Identify which cell holds the provided text, then report its [X, Y] central coordinate. 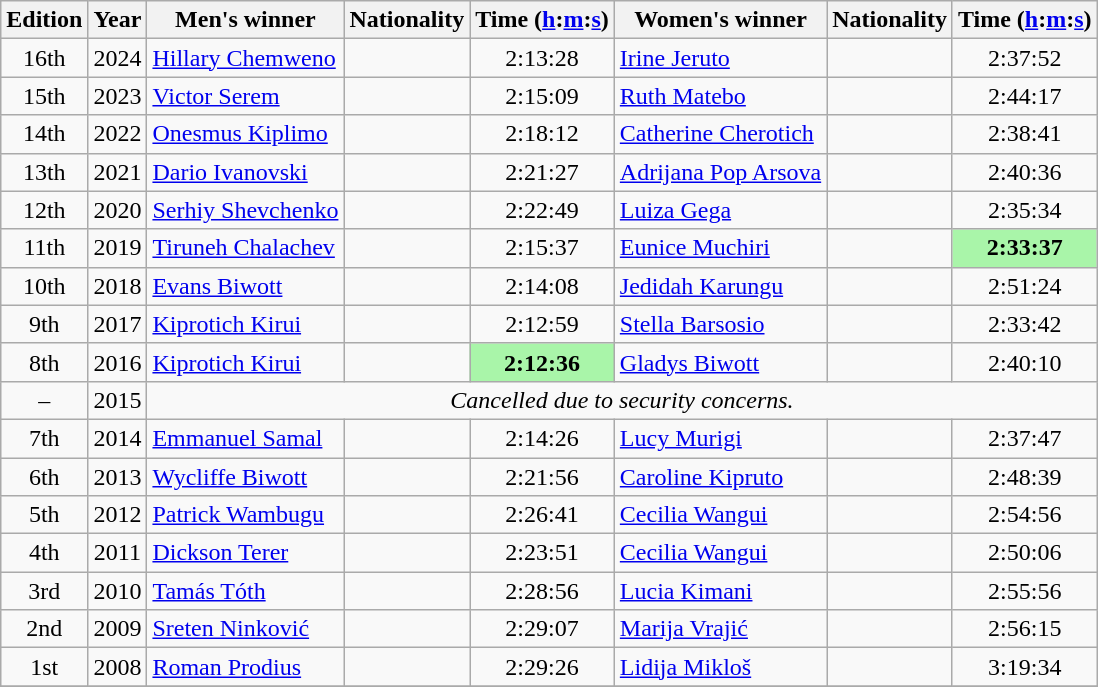
2:28:56 [542, 591]
Cancelled due to security concerns. [622, 400]
2:48:39 [1024, 477]
2011 [118, 553]
2:21:27 [542, 172]
Catherine Cherotich [720, 134]
2012 [118, 515]
Eunice Muchiri [720, 248]
Stella Barsosio [720, 324]
1st [44, 667]
2:38:41 [1024, 134]
2:29:07 [542, 629]
2:18:12 [542, 134]
2019 [118, 248]
11th [44, 248]
2:51:24 [1024, 286]
2:56:15 [1024, 629]
Evans Biwott [246, 286]
2:33:37 [1024, 248]
Sreten Ninković [246, 629]
15th [44, 96]
Women's winner [720, 20]
2:14:26 [542, 438]
Adrijana Pop Arsova [720, 172]
2009 [118, 629]
Victor Serem [246, 96]
2024 [118, 58]
2014 [118, 438]
Tamás Tóth [246, 591]
2015 [118, 400]
2017 [118, 324]
2022 [118, 134]
2018 [118, 286]
2:21:56 [542, 477]
Patrick Wambugu [246, 515]
Luiza Gega [720, 210]
2:33:42 [1024, 324]
Emmanuel Samal [246, 438]
12th [44, 210]
Jedidah Karungu [720, 286]
7th [44, 438]
2:29:26 [542, 667]
Ruth Matebo [720, 96]
2:54:56 [1024, 515]
2:13:28 [542, 58]
Dickson Terer [246, 553]
Roman Prodius [246, 667]
2:37:52 [1024, 58]
Caroline Kipruto [720, 477]
2:14:08 [542, 286]
16th [44, 58]
Tiruneh Chalachev [246, 248]
2021 [118, 172]
Edition [44, 20]
Serhiy Shevchenko [246, 210]
Onesmus Kiplimo [246, 134]
2016 [118, 362]
2:37:47 [1024, 438]
4th [44, 553]
14th [44, 134]
2:26:41 [542, 515]
2:50:06 [1024, 553]
– [44, 400]
9th [44, 324]
2:22:49 [542, 210]
Year [118, 20]
2:40:36 [1024, 172]
2:44:17 [1024, 96]
2023 [118, 96]
Dario Ivanovski [246, 172]
Irine Jeruto [720, 58]
2008 [118, 667]
2013 [118, 477]
3:19:34 [1024, 667]
2:40:10 [1024, 362]
2:12:59 [542, 324]
8th [44, 362]
2:23:51 [542, 553]
2:55:56 [1024, 591]
3rd [44, 591]
2020 [118, 210]
2010 [118, 591]
Marija Vrajić [720, 629]
5th [44, 515]
Lidija Mikloš [720, 667]
6th [44, 477]
Men's winner [246, 20]
2:12:36 [542, 362]
Hillary Chemweno [246, 58]
Gladys Biwott [720, 362]
2:35:34 [1024, 210]
10th [44, 286]
Lucia Kimani [720, 591]
Lucy Murigi [720, 438]
Wycliffe Biwott [246, 477]
13th [44, 172]
2:15:09 [542, 96]
2:15:37 [542, 248]
2nd [44, 629]
